Pinpoint the cell where the given text exists, returning its (X, Y) midpoint coordinate. 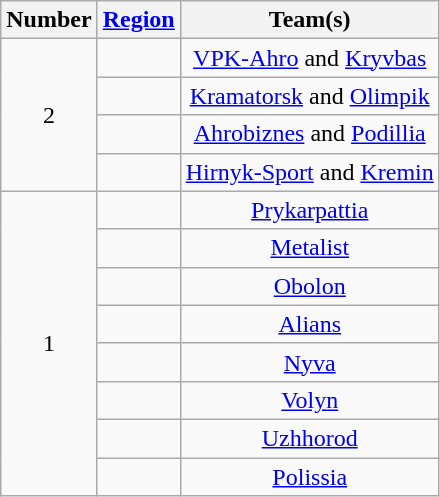
1 (49, 343)
Number (49, 20)
Kramatorsk and Olimpik (310, 96)
Obolon (310, 286)
Prykarpattia (310, 210)
Polissia (310, 477)
Nyva (310, 362)
Hirnyk-Sport and Kremin (310, 172)
Region (138, 20)
Uzhhorod (310, 438)
Ahrobiznes and Podillia (310, 134)
VPK-Ahro and Kryvbas (310, 58)
Team(s) (310, 20)
Volyn (310, 400)
Metalist (310, 248)
Alians (310, 324)
2 (49, 115)
